Identify which cell holds the provided text, then report its (X, Y) central coordinate. 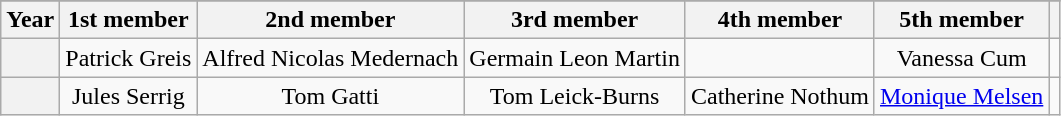
Vanessa Cum (961, 58)
Germain Leon Martin (575, 58)
Jules Serrig (128, 96)
2nd member (330, 20)
Alfred Nicolas Medernach (330, 58)
1st member (128, 20)
Monique Melsen (961, 96)
Catherine Nothum (780, 96)
Patrick Greis (128, 58)
3rd member (575, 20)
Year (30, 20)
4th member (780, 20)
Tom Gatti (330, 96)
Tom Leick-Burns (575, 96)
5th member (961, 20)
